Capture the cell that displays the provided text and extract its (X, Y) central coordinate. 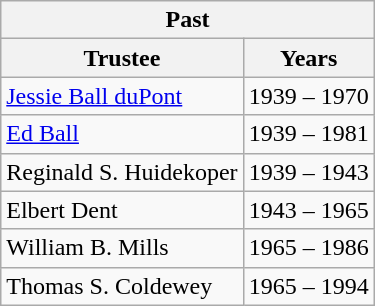
William B. Mills (122, 248)
1965 – 1994 (308, 286)
Trustee (122, 58)
1943 – 1965 (308, 210)
1965 – 1986 (308, 248)
1939 – 1970 (308, 96)
Thomas S. Coldewey (122, 286)
Ed Ball (122, 134)
Jessie Ball duPont (122, 96)
1939 – 1943 (308, 172)
Past (188, 20)
1939 – 1981 (308, 134)
Years (308, 58)
Elbert Dent (122, 210)
Reginald S. Huidekoper (122, 172)
